Identify which cell holds the provided text, then report its [X, Y] central coordinate. 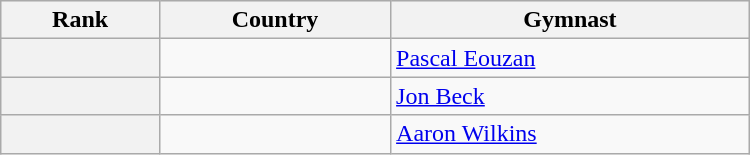
Jon Beck [570, 96]
Gymnast [570, 20]
Country [274, 20]
Aaron Wilkins [570, 134]
Rank [80, 20]
Pascal Eouzan [570, 58]
